Detect which cell encompasses the target text, then output its [x, y] center coordinate. 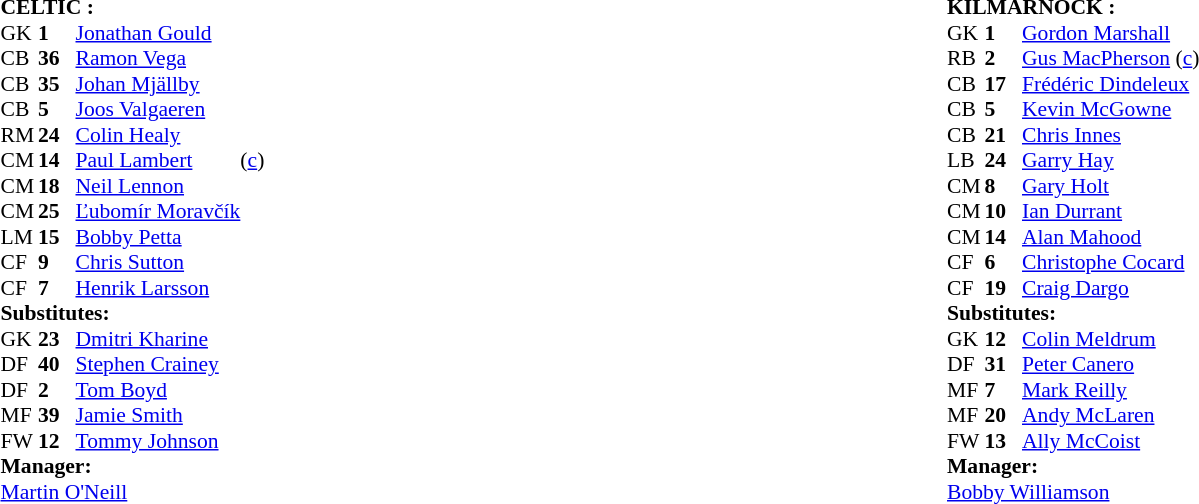
Gordon Marshall [1110, 33]
(c) [252, 161]
6 [1003, 263]
Chris Sutton [158, 263]
Stephen Crainey [158, 365]
Neil Lennon [158, 186]
Joos Valgaeren [158, 109]
31 [1003, 365]
8 [1003, 186]
18 [57, 186]
Henrik Larsson [158, 288]
39 [57, 415]
Craig Dargo [1110, 288]
21 [1003, 135]
Mark Reilly [1110, 390]
Kevin McGowne [1110, 109]
Garry Hay [1110, 161]
40 [57, 365]
Ian Durrant [1110, 211]
Paul Lambert [158, 161]
Colin Healy [158, 135]
RB [966, 59]
25 [57, 211]
Ramon Vega [158, 59]
Ally McCoist [1110, 441]
35 [57, 84]
19 [1003, 288]
Tom Boyd [158, 390]
Gus MacPherson (c) [1110, 59]
Christophe Cocard [1110, 263]
Dmitri Kharine [158, 339]
LM [19, 237]
Frédéric Dindeleux [1110, 84]
20 [1003, 415]
LB [966, 161]
9 [57, 263]
17 [1003, 84]
Bobby Petta [158, 237]
Tommy Johnson [158, 441]
Andy McLaren [1110, 415]
13 [1003, 441]
23 [57, 339]
Peter Canero [1110, 365]
Chris Innes [1110, 135]
36 [57, 59]
Colin Meldrum [1110, 339]
Jonathan Gould [158, 33]
Jamie Smith [158, 415]
Gary Holt [1110, 186]
RM [19, 135]
Alan Mahood [1110, 237]
Ľubomír Moravčík [158, 211]
Johan Mjällby [158, 84]
15 [57, 237]
10 [1003, 211]
